Provide the (X, Y) coordinate of the cell's center where the given text is located.  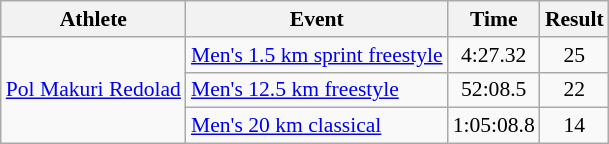
Event (317, 19)
Men's 20 km classical (317, 126)
1:05:08.8 (494, 126)
Men's 12.5 km freestyle (317, 90)
52:08.5 (494, 90)
Pol Makuri Redolad (94, 90)
4:27.32 (494, 55)
14 (574, 126)
Men's 1.5 km sprint freestyle (317, 55)
Time (494, 19)
22 (574, 90)
Result (574, 19)
25 (574, 55)
Athlete (94, 19)
